Find where the given text appears and provide that cell's center as [x, y] coordinate. 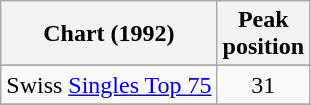
Chart (1992) [109, 34]
Peakposition [263, 34]
31 [263, 85]
Swiss Singles Top 75 [109, 85]
